Extract the (x, y) coordinate from the center of the cell holding the provided text.  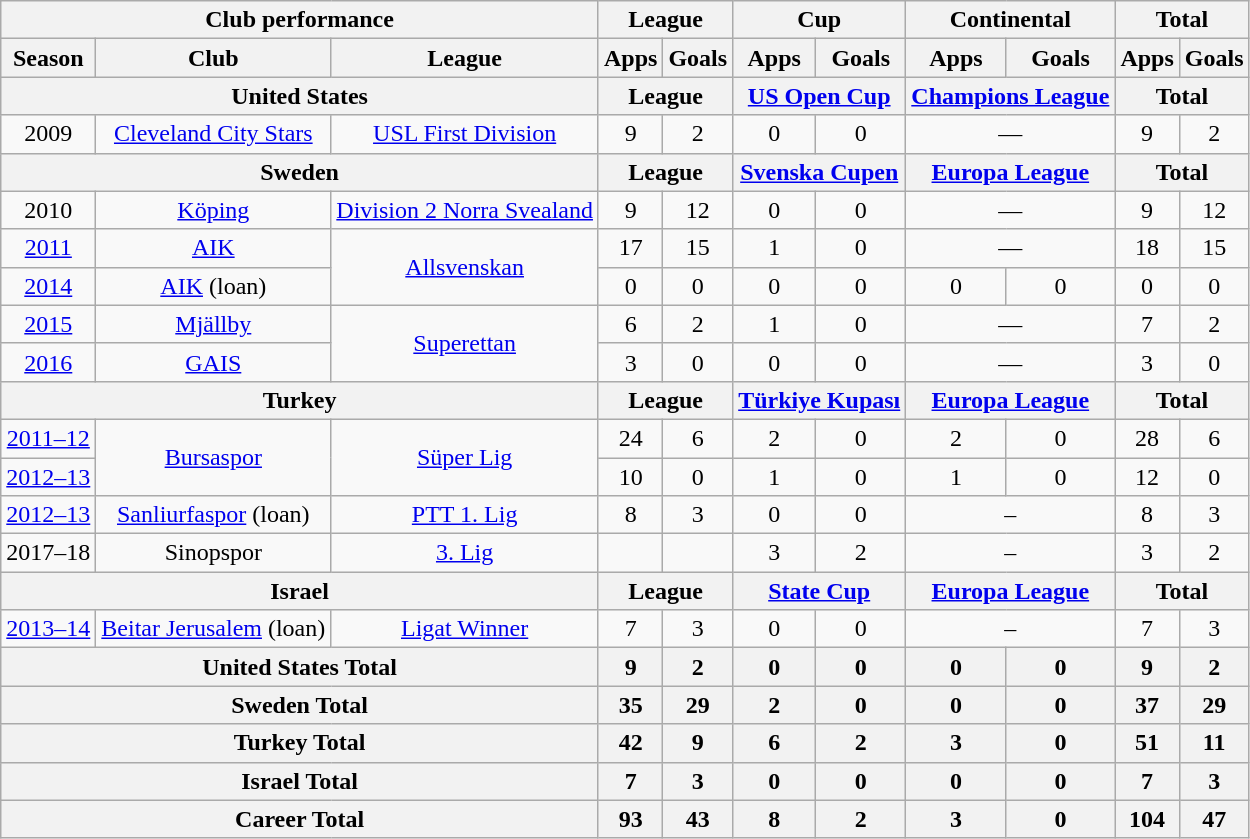
2015 (48, 324)
2011 (48, 248)
2017–18 (48, 553)
AIK (loan) (214, 286)
Turkey (300, 400)
Cleveland City Stars (214, 134)
Svenska Cupen (820, 172)
Beitar Jerusalem (loan) (214, 629)
Sweden Total (300, 705)
Champions League (1010, 96)
State Cup (820, 591)
2010 (48, 210)
US Open Cup (820, 96)
Turkey Total (300, 743)
28 (1147, 438)
Israel (300, 591)
42 (630, 743)
PTT 1. Lig (465, 515)
USL First Division (465, 134)
24 (630, 438)
3. Lig (465, 553)
Sinopspor (214, 553)
104 (1147, 819)
2009 (48, 134)
37 (1147, 705)
2011–12 (48, 438)
2014 (48, 286)
United States (300, 96)
2016 (48, 362)
Allsvenskan (465, 267)
Sanliurfaspor (loan) (214, 515)
Division 2 Norra Svealand (465, 210)
47 (1214, 819)
Süper Lig (465, 457)
2013–14 (48, 629)
43 (698, 819)
Ligat Winner (465, 629)
Bursaspor (214, 457)
Continental (1010, 20)
GAIS (214, 362)
Israel Total (300, 781)
51 (1147, 743)
Cup (820, 20)
Club performance (300, 20)
United States Total (300, 667)
Superettan (465, 343)
Sweden (300, 172)
Club (214, 58)
10 (630, 477)
17 (630, 248)
93 (630, 819)
AIK (214, 248)
Türkiye Kupası (820, 400)
Köping (214, 210)
Mjällby (214, 324)
Career Total (300, 819)
18 (1147, 248)
35 (630, 705)
11 (1214, 743)
Season (48, 58)
